Return [x, y] of the center of cell containing provided text 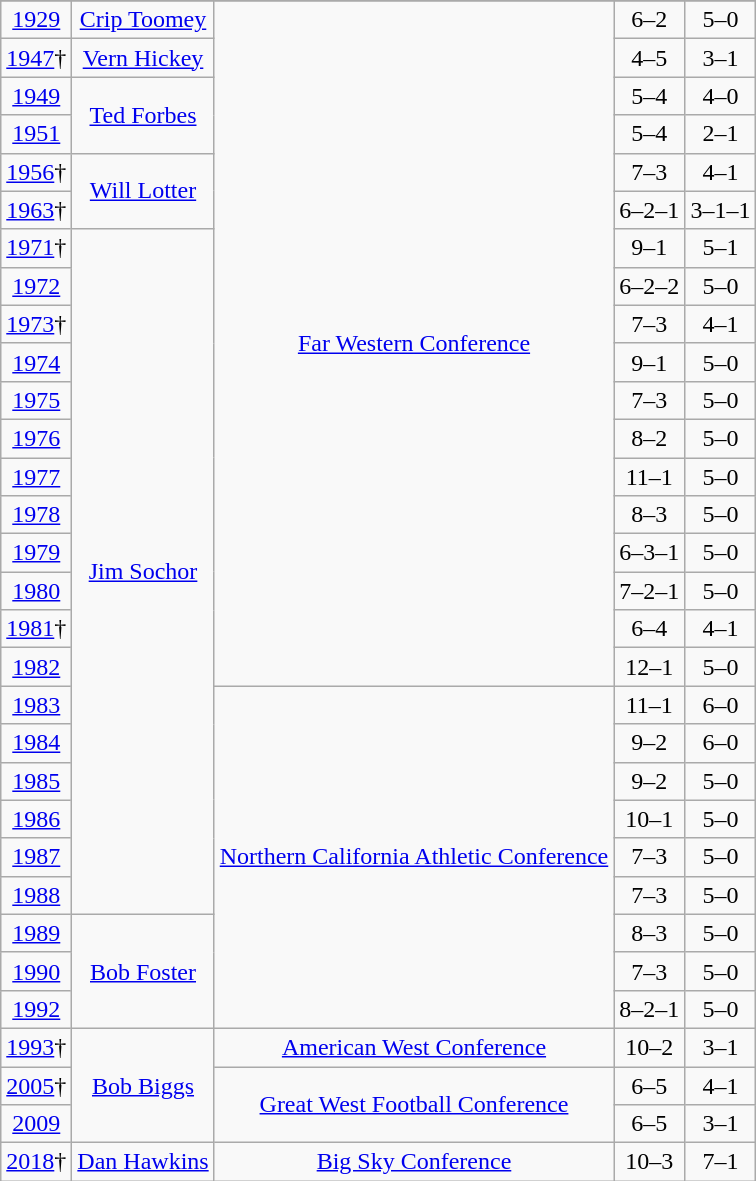
Crip Toomey [143, 20]
6–2–1 [650, 210]
2005† [36, 1085]
1985 [36, 781]
1977 [36, 477]
12–1 [650, 667]
1949 [36, 96]
1971† [36, 248]
1980 [36, 591]
1951 [36, 134]
10–2 [650, 1047]
6–2–2 [650, 286]
1976 [36, 438]
6–3–1 [650, 553]
4–0 [720, 96]
Big Sky Conference [414, 1162]
7–2–1 [650, 591]
American West Conference [414, 1047]
Bob Biggs [143, 1085]
1972 [36, 286]
10–1 [650, 819]
6–4 [650, 629]
1988 [36, 895]
1993† [36, 1047]
1975 [36, 400]
6–2 [650, 20]
1929 [36, 20]
1987 [36, 857]
1947† [36, 58]
Vern Hickey [143, 58]
1981† [36, 629]
2018† [36, 1162]
7–1 [720, 1162]
1978 [36, 515]
Will Lotter [143, 191]
8–2–1 [650, 1009]
5–1 [720, 248]
Dan Hawkins [143, 1162]
Far Western Conference [414, 344]
1974 [36, 362]
8–2 [650, 438]
1990 [36, 971]
1982 [36, 667]
1986 [36, 819]
4–5 [650, 58]
3–1–1 [720, 210]
2–1 [720, 134]
2009 [36, 1124]
1963† [36, 210]
1989 [36, 933]
1956† [36, 172]
1983 [36, 705]
Great West Football Conference [414, 1104]
1984 [36, 743]
Northern California Athletic Conference [414, 858]
Jim Sochor [143, 572]
Ted Forbes [143, 115]
1973† [36, 324]
Bob Foster [143, 971]
1992 [36, 1009]
1979 [36, 553]
10–3 [650, 1162]
